Output the (x, y) coordinate of the center of the cell containing the given text.  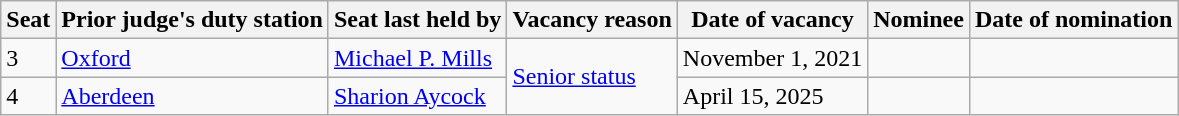
Prior judge's duty station (192, 20)
April 15, 2025 (772, 96)
3 (28, 58)
Senior status (592, 77)
Sharion Aycock (417, 96)
Seat (28, 20)
Oxford (192, 58)
November 1, 2021 (772, 58)
4 (28, 96)
Date of nomination (1073, 20)
Aberdeen (192, 96)
Nominee (919, 20)
Vacancy reason (592, 20)
Date of vacancy (772, 20)
Michael P. Mills (417, 58)
Seat last held by (417, 20)
